Search for the cell housing the specified text and yield its (X, Y) center coordinate. 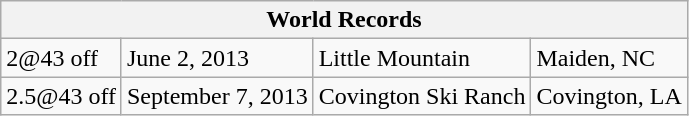
Covington Ski Ranch (422, 96)
World Records (344, 20)
2.5@43 off (62, 96)
Covington, LA (609, 96)
Maiden, NC (609, 58)
Little Mountain (422, 58)
September 7, 2013 (217, 96)
2@43 off (62, 58)
June 2, 2013 (217, 58)
